Pinpoint the cell where the given text exists, returning its (X, Y) midpoint coordinate. 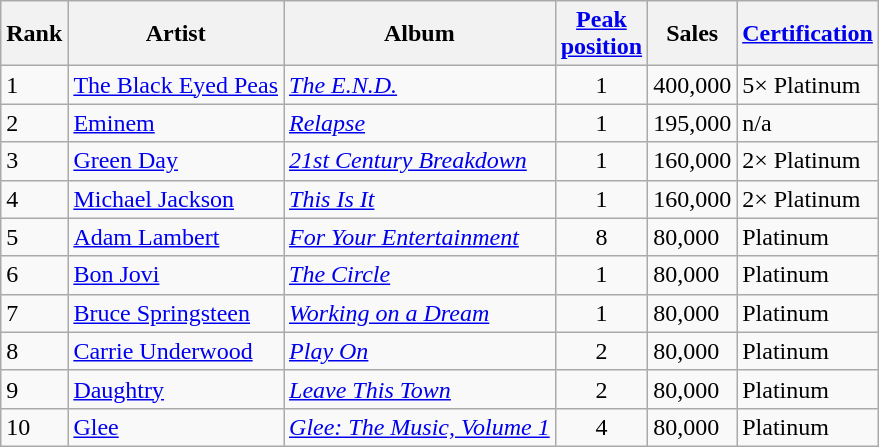
For Your Entertainment (420, 237)
This Is It (420, 199)
10 (34, 427)
Working on a Dream (420, 313)
3 (34, 161)
21st Century Breakdown (420, 161)
Leave This Town (420, 389)
The Black Eyed Peas (176, 85)
Sales (692, 34)
Eminem (176, 123)
Album (420, 34)
9 (34, 389)
Adam Lambert (176, 237)
Michael Jackson (176, 199)
Relapse (420, 123)
Glee: The Music, Volume 1 (420, 427)
5 (34, 237)
n/a (808, 123)
Rank (34, 34)
Play On (420, 351)
The E.N.D. (420, 85)
7 (34, 313)
Green Day (176, 161)
5× Platinum (808, 85)
Carrie Underwood (176, 351)
195,000 (692, 123)
Artist (176, 34)
6 (34, 275)
Peakposition (601, 34)
Bruce Springsteen (176, 313)
400,000 (692, 85)
The Circle (420, 275)
Bon Jovi (176, 275)
Glee (176, 427)
Certification (808, 34)
Daughtry (176, 389)
